Find where the given text appears and provide that cell's center as [x, y] coordinate. 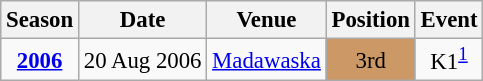
3rd [370, 60]
20 Aug 2006 [142, 60]
2006 [40, 60]
K11 [449, 60]
Event [449, 20]
Venue [266, 20]
Madawaska [266, 60]
Season [40, 20]
Date [142, 20]
Position [370, 20]
